Return the [x, y] coordinate for the center point of the cell that contains the specified text.  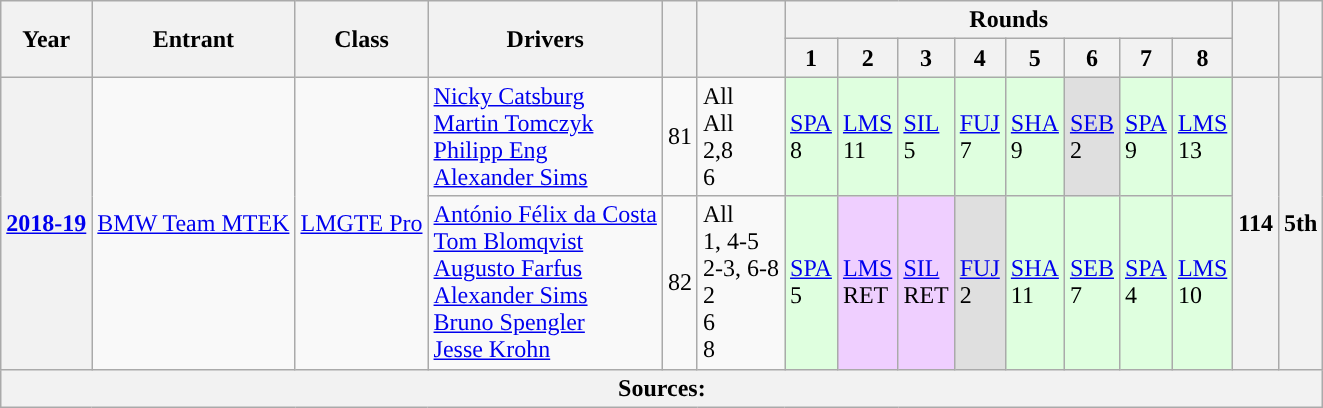
LMS10 [1202, 282]
4 [980, 58]
SIL5 [926, 136]
SHA11 [1034, 282]
Year [46, 39]
Drivers [545, 39]
SILRET [926, 282]
LMS13 [1202, 136]
81 [680, 136]
1 [812, 58]
LMSRET [867, 282]
SPA9 [1146, 136]
6 [1092, 58]
3 [926, 58]
António Félix da Costa Tom Blomqvist Augusto Farfus Alexander Sims Bruno Spengler Jesse Krohn [545, 282]
SHA9 [1034, 136]
Entrant [194, 39]
Class [362, 39]
7 [1146, 58]
AllAll2,86 [740, 136]
114 [1256, 223]
2018-19 [46, 223]
5th [1301, 223]
LMGTE Pro [362, 223]
FUJ2 [980, 282]
8 [1202, 58]
Rounds [1009, 20]
All1, 4-52-3, 6-8268 [740, 282]
2 [867, 58]
5 [1034, 58]
BMW Team MTEK [194, 223]
SPA5 [812, 282]
82 [680, 282]
LMS11 [867, 136]
Sources: [662, 388]
SEB2 [1092, 136]
FUJ7 [980, 136]
SPA4 [1146, 282]
SPA8 [812, 136]
Nicky Catsburg Martin Tomczyk Philipp Eng Alexander Sims [545, 136]
SEB7 [1092, 282]
